Return (X, Y) of the center of cell containing provided text 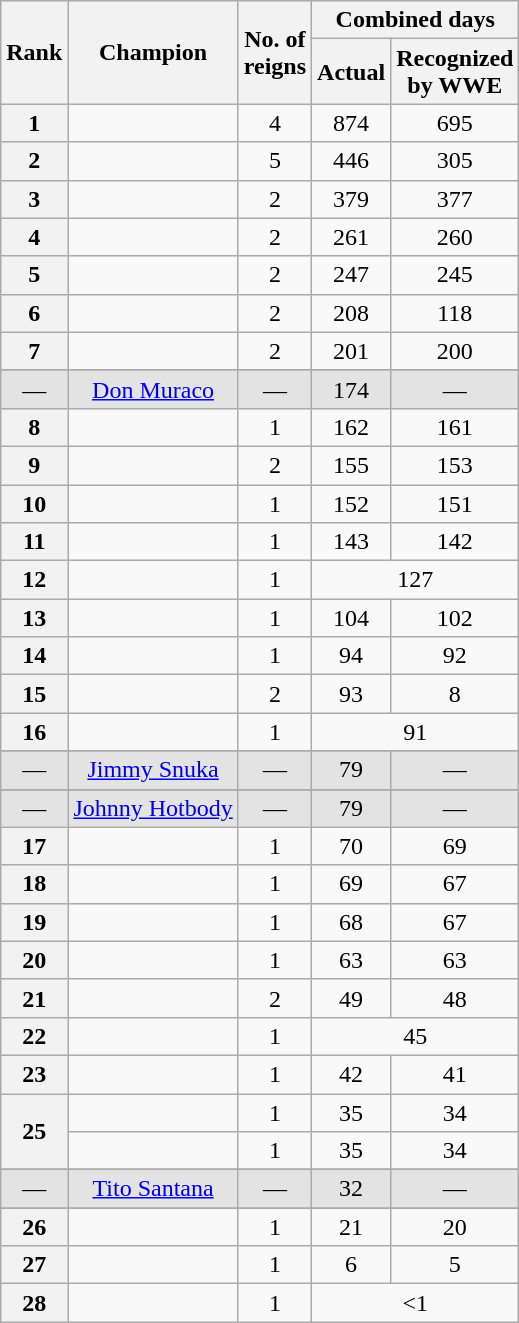
Don Muraco (153, 389)
260 (455, 237)
874 (352, 123)
49 (352, 998)
Jimmy Snuka (153, 770)
Rank (34, 52)
153 (455, 465)
70 (352, 846)
Tito Santana (153, 1189)
162 (352, 427)
68 (352, 922)
161 (455, 427)
695 (455, 123)
32 (352, 1189)
22 (34, 1036)
25 (34, 1132)
42 (352, 1074)
245 (455, 275)
208 (352, 313)
151 (455, 503)
3 (34, 199)
446 (352, 161)
14 (34, 656)
<1 (416, 1303)
11 (34, 542)
Actual (352, 72)
17 (34, 846)
16 (34, 732)
19 (34, 922)
12 (34, 580)
104 (352, 618)
201 (352, 351)
No. ofreigns (274, 52)
261 (352, 237)
379 (352, 199)
Johnny Hotbody (153, 808)
102 (455, 618)
Champion (153, 52)
9 (34, 465)
143 (352, 542)
142 (455, 542)
377 (455, 199)
41 (455, 1074)
7 (34, 351)
10 (34, 503)
174 (352, 389)
91 (416, 732)
305 (455, 161)
27 (34, 1265)
48 (455, 998)
155 (352, 465)
13 (34, 618)
93 (352, 694)
92 (455, 656)
45 (416, 1036)
15 (34, 694)
127 (416, 580)
18 (34, 884)
26 (34, 1227)
Combined days (416, 20)
118 (455, 313)
94 (352, 656)
200 (455, 351)
28 (34, 1303)
23 (34, 1074)
152 (352, 503)
Recognizedby WWE (455, 72)
247 (352, 275)
